Extract the (x, y) coordinate from the center of the cell holding the provided text.  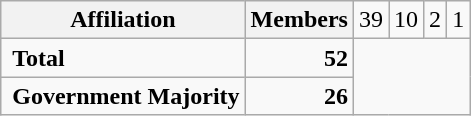
26 (299, 96)
Government Majority (123, 96)
10 (406, 20)
Total (123, 58)
Members (299, 20)
52 (299, 58)
1 (458, 20)
39 (370, 20)
Affiliation (123, 20)
2 (436, 20)
